Return the [x, y] coordinate for the center point of the cell that contains the specified text.  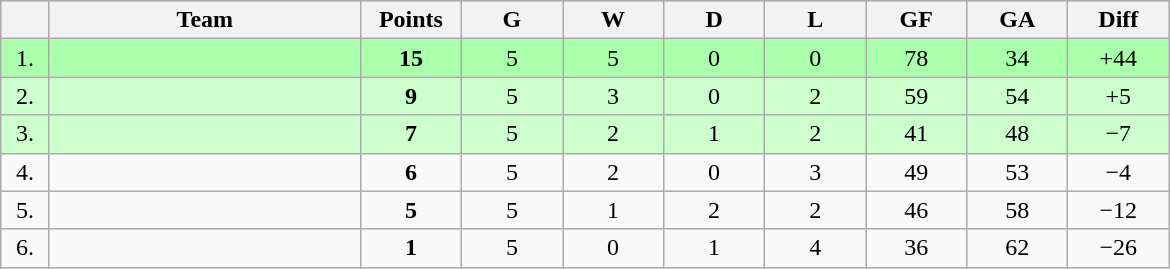
−12 [1118, 210]
9 [410, 96]
15 [410, 58]
GA [1018, 20]
−7 [1118, 134]
Points [410, 20]
78 [916, 58]
6. [26, 248]
36 [916, 248]
6 [410, 172]
49 [916, 172]
58 [1018, 210]
+44 [1118, 58]
4. [26, 172]
4 [816, 248]
54 [1018, 96]
+5 [1118, 96]
46 [916, 210]
62 [1018, 248]
3. [26, 134]
2. [26, 96]
48 [1018, 134]
GF [916, 20]
D [714, 20]
34 [1018, 58]
53 [1018, 172]
41 [916, 134]
−4 [1118, 172]
Diff [1118, 20]
59 [916, 96]
Team [204, 20]
G [512, 20]
−26 [1118, 248]
W [612, 20]
1. [26, 58]
7 [410, 134]
L [816, 20]
5. [26, 210]
